Return the (X, Y) coordinate for the center point of the cell that contains the specified text.  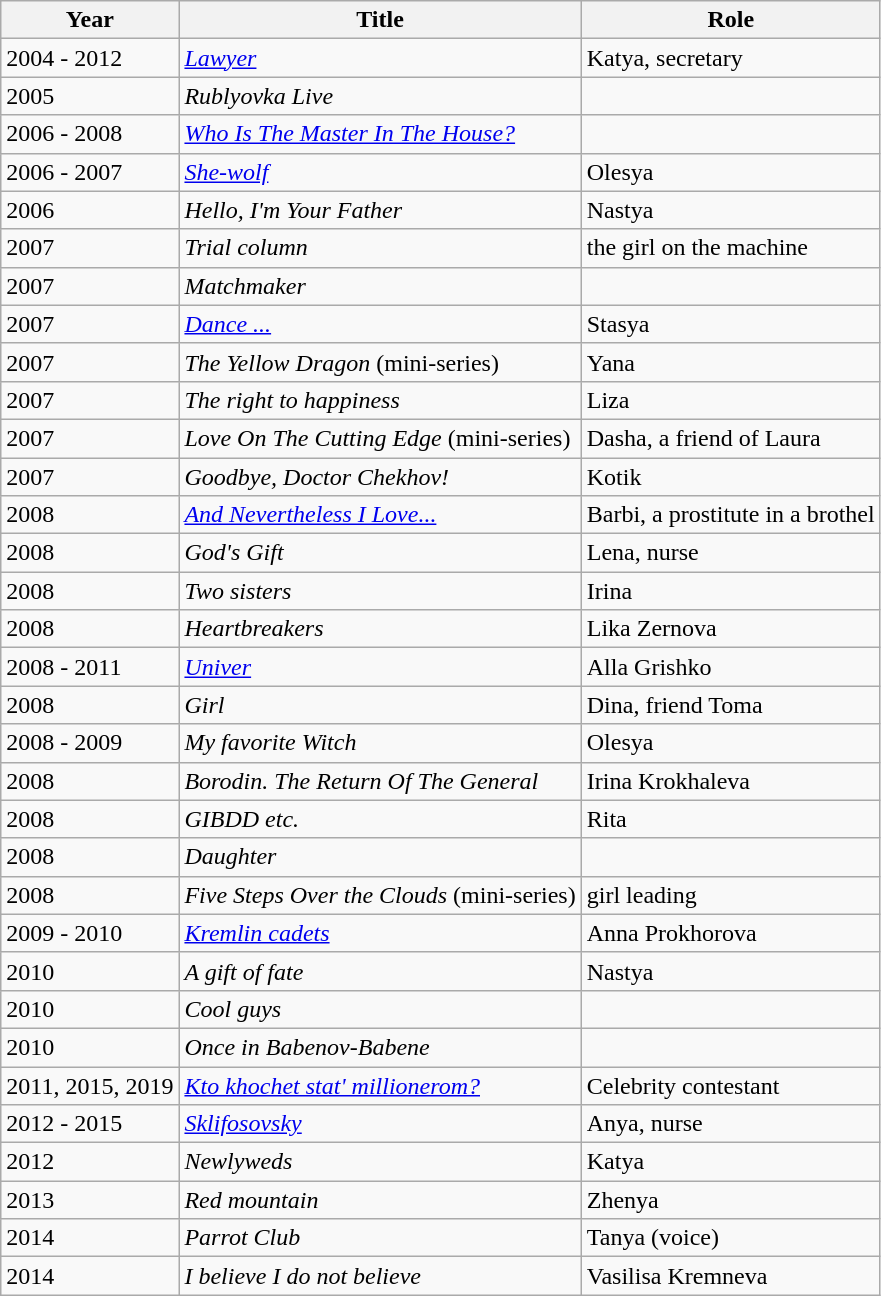
Dina, friend Toma (730, 705)
2008 - 2011 (90, 667)
Newlyweds (380, 1162)
She-wolf (380, 172)
Hello, I'm Your Father (380, 210)
Barbi, a prostitute in a brothel (730, 515)
Kremlin cadets (380, 933)
Katya, secretary (730, 58)
Katya (730, 1162)
And Nevertheless I Love... (380, 515)
Love On The Cutting Edge (mini-series) (380, 438)
Stasya (730, 324)
Lena, nurse (730, 553)
Kotik (730, 477)
Zhenya (730, 1200)
2009 - 2010 (90, 933)
2006 (90, 210)
Title (380, 20)
Sklifosovsky (380, 1124)
Five Steps Over the Clouds (mini-series) (380, 895)
Irina Krokhaleva (730, 781)
2006 - 2008 (90, 134)
2011, 2015, 2019 (90, 1085)
Who Is The Master In The House? (380, 134)
Celebrity contestant (730, 1085)
Goodbye, Doctor Chekhov! (380, 477)
Heartbreakers (380, 629)
Two sisters (380, 591)
Dance ... (380, 324)
Liza (730, 400)
Once in Babenov-Babene (380, 1047)
girl leading (730, 895)
Trial column (380, 248)
Year (90, 20)
The right to happiness (380, 400)
Lawyer (380, 58)
2012 - 2015 (90, 1124)
Lika Zernova (730, 629)
Tanya (voice) (730, 1238)
Daughter (380, 857)
Anna Prokhorova (730, 933)
2005 (90, 96)
A gift of fate (380, 971)
Rublyovka Live (380, 96)
the girl on the machine (730, 248)
Borodin. The Return Of The General (380, 781)
Yana (730, 362)
GIBDD etc. (380, 819)
Rita (730, 819)
Girl (380, 705)
I believe I do not believe (380, 1276)
Role (730, 20)
2004 - 2012 (90, 58)
Red mountain (380, 1200)
Univer (380, 667)
2008 - 2009 (90, 743)
Dasha, a friend of Laura (730, 438)
Vasilisa Kremneva (730, 1276)
Matchmaker (380, 286)
The Yellow Dragon (mini-series) (380, 362)
God's Gift (380, 553)
2012 (90, 1162)
Alla Grishko (730, 667)
2013 (90, 1200)
Irina (730, 591)
Parrot Club (380, 1238)
My favorite Witch (380, 743)
Kto khochet stat' millionerom? (380, 1085)
Anya, nurse (730, 1124)
Cool guys (380, 1009)
2006 - 2007 (90, 172)
